Output the [X, Y] coordinate of the center of the cell containing the given text.  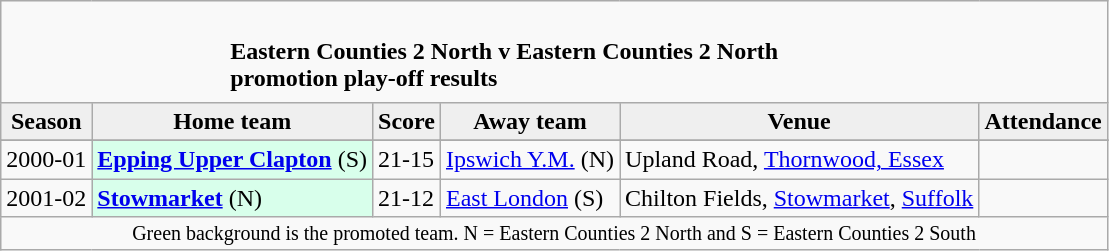
Stowmarket (N) [232, 197]
Venue [800, 121]
Chilton Fields, Stowmarket, Suffolk [800, 197]
Season [46, 121]
Ipswich Y.M. (N) [530, 159]
Green background is the promoted team. N = Eastern Counties 2 North and S = Eastern Counties 2 South [554, 234]
21-15 [407, 159]
Away team [530, 121]
Home team [232, 121]
21-12 [407, 197]
Upland Road, Thornwood, Essex [800, 159]
Epping Upper Clapton (S) [232, 159]
Attendance [1043, 121]
East London (S) [530, 197]
2001-02 [46, 197]
Score [407, 121]
2000-01 [46, 159]
